Scan for the cell matching the given text and deliver its (X, Y) coordinate at center. 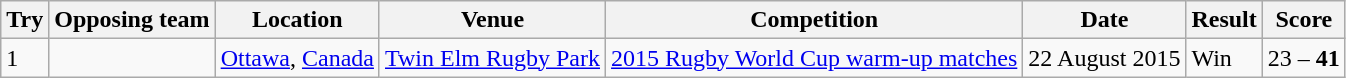
Venue (492, 20)
23 – 41 (1304, 58)
22 August 2015 (1104, 58)
Score (1304, 20)
Ottawa, Canada (297, 58)
Competition (814, 20)
Opposing team (132, 20)
Date (1104, 20)
Location (297, 20)
1 (25, 58)
Result (1224, 20)
Win (1224, 58)
Twin Elm Rugby Park (492, 58)
2015 Rugby World Cup warm-up matches (814, 58)
Try (25, 20)
